Output the (x, y) coordinate of the center of the cell containing the given text.  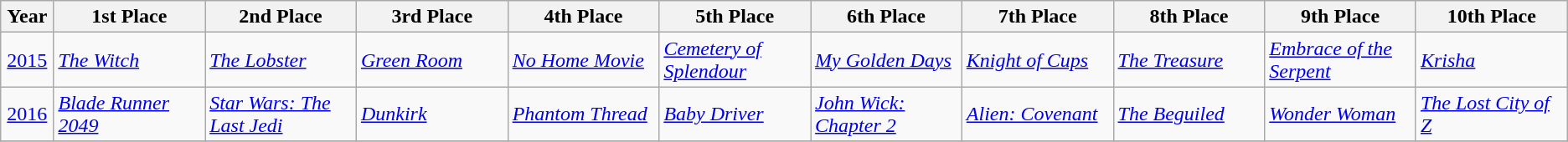
The Beguiled (1189, 114)
Embrace of the Serpent (1340, 60)
Knight of Cups (1037, 60)
Year (27, 17)
2015 (27, 60)
Krisha (1491, 60)
Star Wars: The Last Jedi (281, 114)
7th Place (1037, 17)
Blade Runner 2049 (129, 114)
Cemetery of Splendour (735, 60)
10th Place (1491, 17)
The Lobster (281, 60)
4th Place (583, 17)
9th Place (1340, 17)
The Lost City of Z (1491, 114)
No Home Movie (583, 60)
The Witch (129, 60)
Wonder Woman (1340, 114)
Dunkirk (432, 114)
Phantom Thread (583, 114)
The Treasure (1189, 60)
John Wick: Chapter 2 (886, 114)
2nd Place (281, 17)
8th Place (1189, 17)
Alien: Covenant (1037, 114)
Green Room (432, 60)
1st Place (129, 17)
2016 (27, 114)
My Golden Days (886, 60)
3rd Place (432, 17)
6th Place (886, 17)
Baby Driver (735, 114)
5th Place (735, 17)
